Output the [x, y] coordinate of the center of the cell containing the given text.  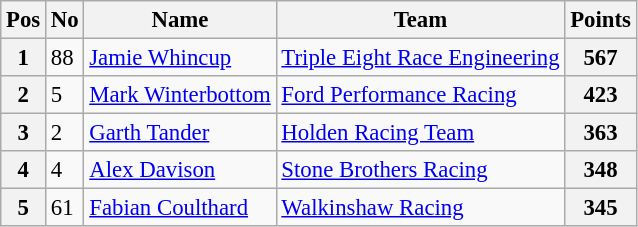
Name [180, 20]
Jamie Whincup [180, 58]
1 [24, 58]
Pos [24, 20]
No [65, 20]
Mark Winterbottom [180, 95]
61 [65, 208]
Fabian Coulthard [180, 208]
423 [600, 95]
348 [600, 170]
3 [24, 133]
88 [65, 58]
Triple Eight Race Engineering [420, 58]
Ford Performance Racing [420, 95]
Team [420, 20]
Walkinshaw Racing [420, 208]
567 [600, 58]
363 [600, 133]
Alex Davison [180, 170]
Holden Racing Team [420, 133]
345 [600, 208]
Points [600, 20]
Stone Brothers Racing [420, 170]
Garth Tander [180, 133]
